Scan for the cell matching the given text and deliver its (x, y) coordinate at center. 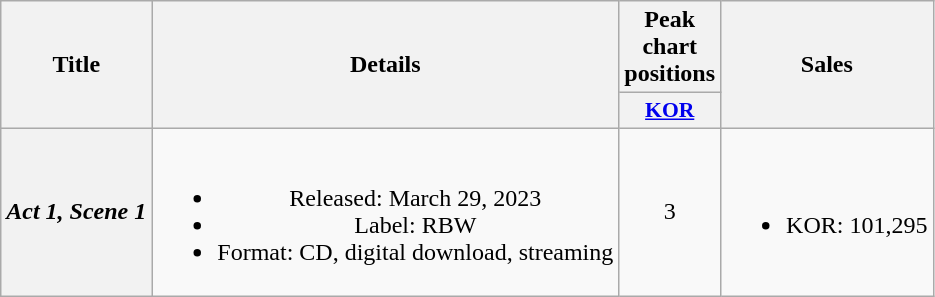
Peak chart positions (670, 47)
Details (386, 65)
KOR: 101,295 (827, 212)
Sales (827, 65)
3 (670, 212)
Released: March 29, 2023Label: RBWFormat: CD, digital download, streaming (386, 212)
Title (76, 65)
Act 1, Scene 1 (76, 212)
KOR (670, 111)
